Return the (x, y) coordinate for the center point of the cell that contains the specified text.  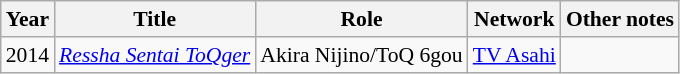
Ressha Sentai ToQger (154, 55)
2014 (28, 55)
TV Asahi (514, 55)
Year (28, 19)
Network (514, 19)
Role (361, 19)
Title (154, 19)
Akira Nijino/ToQ 6gou (361, 55)
Other notes (620, 19)
